From the cell containing the given text, extract its center point as (x, y) coordinate. 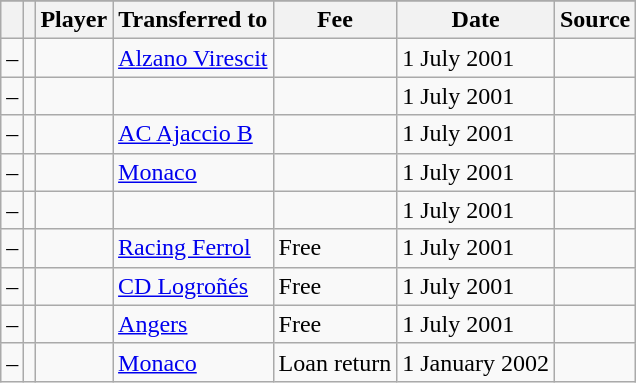
Date (476, 20)
Loan return (335, 362)
Source (594, 20)
1 January 2002 (476, 362)
Racing Ferrol (193, 248)
AC Ajaccio B (193, 134)
Player (74, 20)
Transferred to (193, 20)
Alzano Virescit (193, 58)
Angers (193, 324)
CD Logroñés (193, 286)
Fee (335, 20)
